For the text-containing cell, return its midpoint in [x, y] coordinate format. 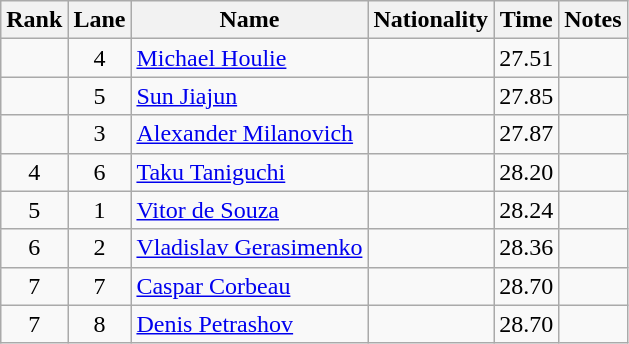
Sun Jiajun [250, 96]
8 [100, 324]
Vitor de Souza [250, 210]
Vladislav Gerasimenko [250, 248]
28.36 [526, 248]
2 [100, 248]
27.87 [526, 134]
28.24 [526, 210]
28.20 [526, 172]
3 [100, 134]
27.51 [526, 58]
Alexander Milanovich [250, 134]
1 [100, 210]
Notes [593, 20]
Caspar Corbeau [250, 286]
Michael Houlie [250, 58]
Rank [34, 20]
Name [250, 20]
Denis Petrashov [250, 324]
27.85 [526, 96]
Time [526, 20]
Nationality [431, 20]
Lane [100, 20]
Taku Taniguchi [250, 172]
